For the text-containing cell, return its midpoint in (X, Y) coordinate format. 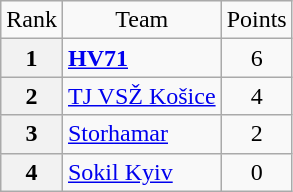
TJ VSŽ Košice (142, 96)
Team (142, 20)
HV71 (142, 58)
Storhamar (142, 134)
6 (256, 58)
Points (256, 20)
Sokil Kyiv (142, 172)
Rank (32, 20)
3 (32, 134)
0 (256, 172)
1 (32, 58)
